Determine the (x, y) coordinate at the center of the cell enclosing the given text.  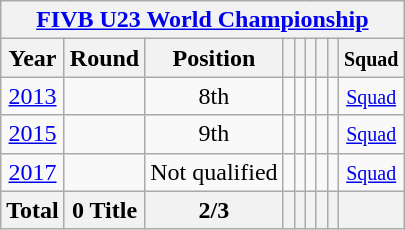
8th (214, 96)
2015 (33, 134)
Not qualified (214, 172)
Round (104, 58)
0 Title (104, 210)
FIVB U23 World Championship (202, 20)
Total (33, 210)
9th (214, 134)
2017 (33, 172)
Year (33, 58)
2/3 (214, 210)
2013 (33, 96)
Position (214, 58)
